Identify which cell holds the provided text, then report its (X, Y) central coordinate. 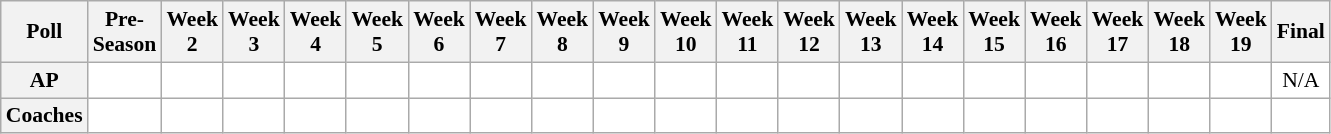
Week15 (994, 32)
Coaches (44, 116)
Week14 (933, 32)
Week2 (192, 32)
Week3 (254, 32)
N/A (1301, 80)
AP (44, 80)
Week8 (562, 32)
Week13 (871, 32)
Week12 (809, 32)
Week9 (624, 32)
Final (1301, 32)
Week11 (748, 32)
Week19 (1241, 32)
Week17 (1118, 32)
Week4 (316, 32)
Week5 (377, 32)
Week6 (439, 32)
Poll (44, 32)
Pre-Season (125, 32)
Week18 (1179, 32)
Week10 (686, 32)
Week16 (1056, 32)
Week7 (501, 32)
